Return [x, y] of the center of cell containing provided text 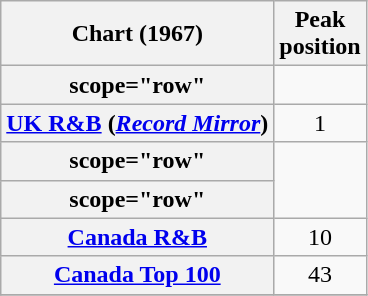
Chart (1967) [138, 34]
Canada R&B [138, 237]
Canada Top 100 [138, 275]
UK R&B (Record Mirror) [138, 123]
Peakposition [320, 34]
1 [320, 123]
43 [320, 275]
10 [320, 237]
